From the cell containing the given text, extract its center point as (X, Y) coordinate. 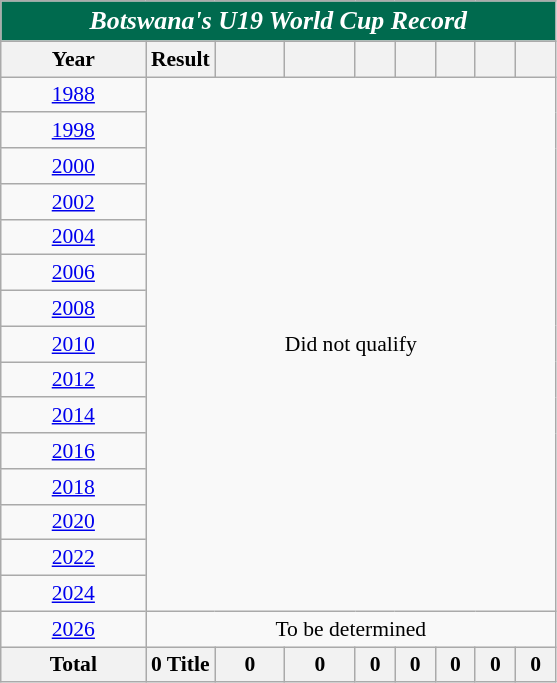
To be determined (351, 629)
2006 (74, 273)
2014 (74, 416)
1988 (74, 95)
2002 (74, 202)
2020 (74, 522)
2010 (74, 344)
2018 (74, 487)
Did not qualify (351, 344)
Total (74, 665)
0 Title (180, 665)
Result (180, 59)
2012 (74, 380)
2022 (74, 558)
2024 (74, 594)
2000 (74, 166)
2008 (74, 309)
2026 (74, 629)
1998 (74, 131)
Botswana's U19 World Cup Record (278, 21)
Year (74, 59)
2004 (74, 237)
2016 (74, 451)
